Detect which cell encompasses the target text, then output its [X, Y] center coordinate. 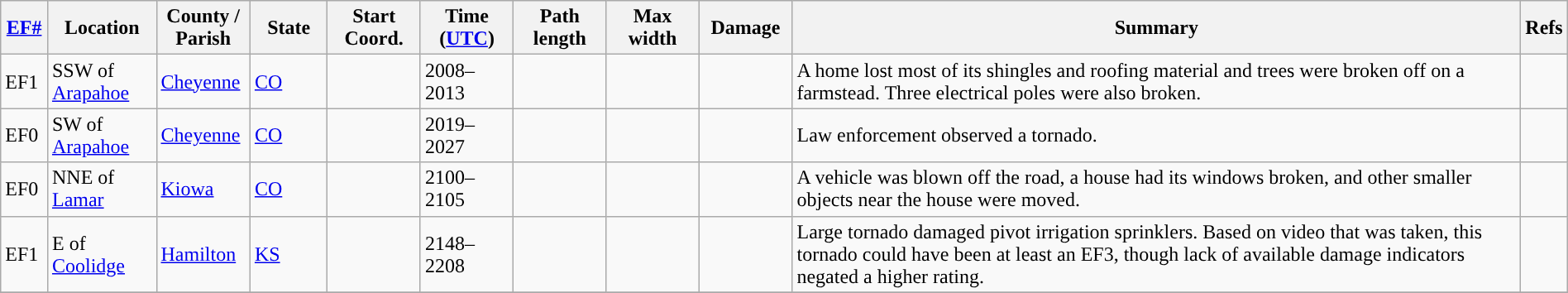
A vehicle was blown off the road, a house had its windows broken, and other smaller objects near the house were moved. [1156, 189]
Refs [1545, 28]
2148–2208 [466, 254]
Summary [1156, 28]
Damage [746, 28]
A home lost most of its shingles and roofing material and trees were broken off on a farmstead. Three electrical poles were also broken. [1156, 81]
Hamilton [203, 254]
SW of Arapahoe [102, 136]
SSW of Arapahoe [102, 81]
Location [102, 28]
Kiowa [203, 189]
NNE of Lamar [102, 189]
Law enforcement observed a tornado. [1156, 136]
State [289, 28]
EF# [25, 28]
Path length [560, 28]
2019–2027 [466, 136]
2008–2013 [466, 81]
2100–2105 [466, 189]
Time (UTC) [466, 28]
E of Coolidge [102, 254]
Start Coord. [374, 28]
Max width [653, 28]
County / Parish [203, 28]
KS [289, 254]
